Detect which cell encompasses the target text, then output its (x, y) center coordinate. 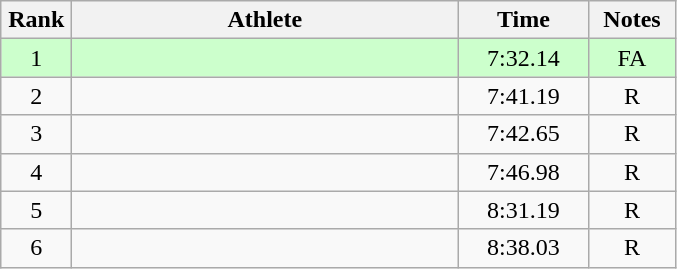
1 (36, 58)
Time (524, 20)
Notes (632, 20)
2 (36, 96)
5 (36, 210)
Rank (36, 20)
7:32.14 (524, 58)
6 (36, 248)
FA (632, 58)
7:46.98 (524, 172)
8:38.03 (524, 248)
3 (36, 134)
Athlete (265, 20)
7:42.65 (524, 134)
4 (36, 172)
7:41.19 (524, 96)
8:31.19 (524, 210)
